Capture the cell that displays the provided text and extract its (x, y) central coordinate. 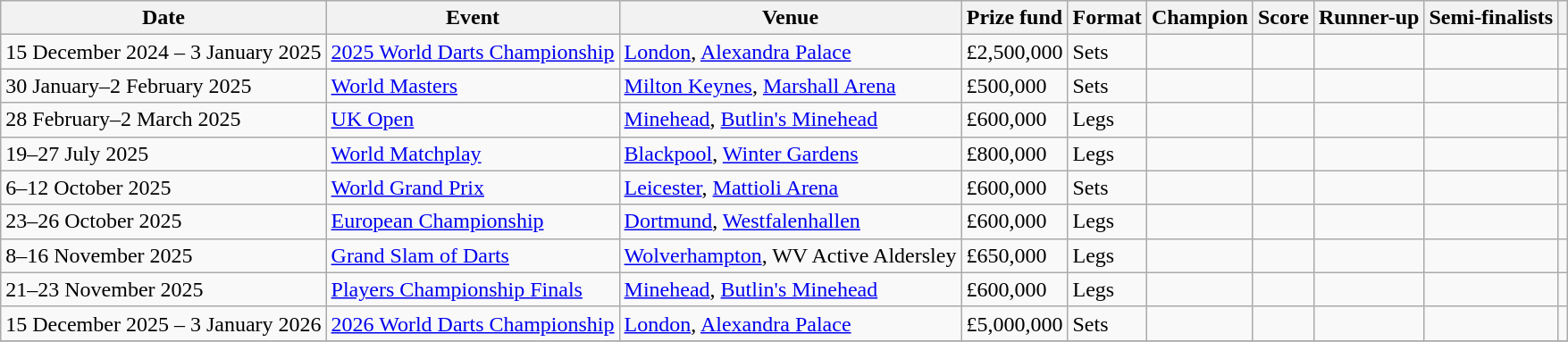
Players Championship Finals (473, 289)
Milton Keynes, Marshall Arena (790, 86)
Leicester, Mattioli Arena (790, 188)
£800,000 (1015, 154)
Blackpool, Winter Gardens (790, 154)
£500,000 (1015, 86)
21–23 November 2025 (164, 289)
8–16 November 2025 (164, 255)
15 December 2024 – 3 January 2025 (164, 52)
6–12 October 2025 (164, 188)
30 January–2 February 2025 (164, 86)
2025 World Darts Championship (473, 52)
15 December 2025 – 3 January 2026 (164, 323)
19–27 July 2025 (164, 154)
World Masters (473, 86)
£650,000 (1015, 255)
Champion (1199, 18)
2026 World Darts Championship (473, 323)
Grand Slam of Darts (473, 255)
Date (164, 18)
23–26 October 2025 (164, 221)
World Grand Prix (473, 188)
Runner-up (1369, 18)
£5,000,000 (1015, 323)
28 February–2 March 2025 (164, 120)
Wolverhampton, WV Active Aldersley (790, 255)
Score (1283, 18)
European Championship (473, 221)
Format (1107, 18)
Prize fund (1015, 18)
Semi-finalists (1491, 18)
UK Open (473, 120)
Venue (790, 18)
World Matchplay (473, 154)
Event (473, 18)
Dortmund, Westfalenhallen (790, 221)
£2,500,000 (1015, 52)
